For the text-containing cell, return its midpoint in [X, Y] coordinate format. 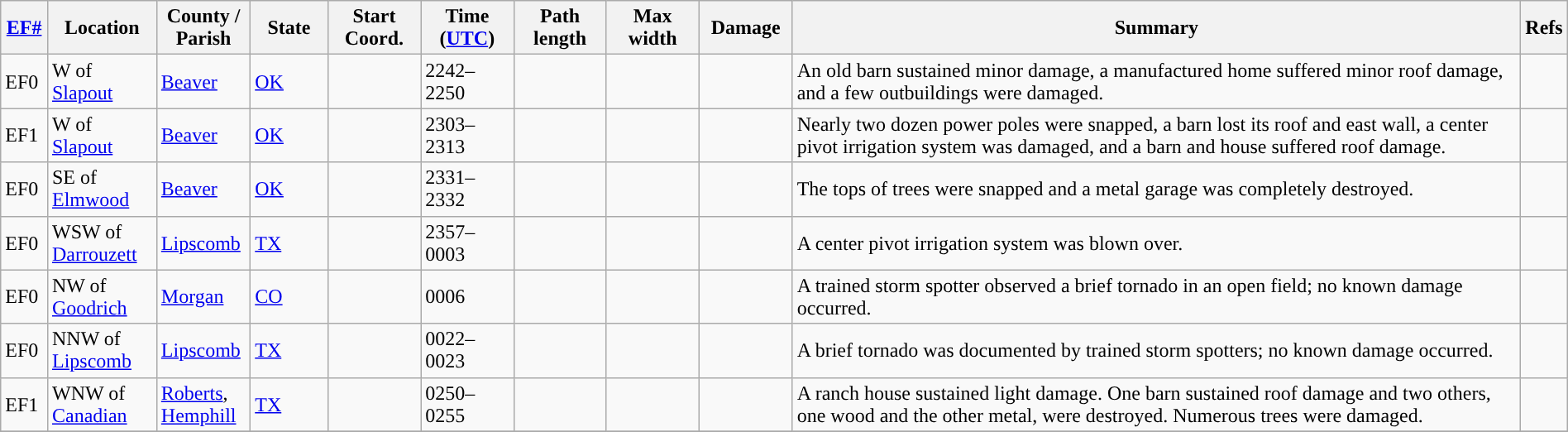
Roberts, Hemphill [203, 404]
A brief tornado was documented by trained storm spotters; no known damage occurred. [1156, 351]
The tops of trees were snapped and a metal garage was completely destroyed. [1156, 189]
2357–0003 [467, 243]
EF# [25, 28]
WNW of Canadian [102, 404]
WSW of Darrouzett [102, 243]
Max width [653, 28]
2303–2313 [467, 136]
NNW of Lipscomb [102, 351]
0006 [467, 296]
Summary [1156, 28]
Refs [1544, 28]
Time (UTC) [467, 28]
2331–2332 [467, 189]
SE of Elmwood [102, 189]
An old barn sustained minor damage, a manufactured home suffered minor roof damage, and a few outbuildings were damaged. [1156, 81]
A center pivot irrigation system was blown over. [1156, 243]
Start Coord. [374, 28]
Location [102, 28]
0022–0023 [467, 351]
Damage [746, 28]
State [289, 28]
CO [289, 296]
0250–0255 [467, 404]
A trained storm spotter observed a brief tornado in an open field; no known damage occurred. [1156, 296]
2242–2250 [467, 81]
County / Parish [203, 28]
NW of Goodrich [102, 296]
Path length [560, 28]
Morgan [203, 296]
